Scan for the cell matching the given text and deliver its (X, Y) coordinate at center. 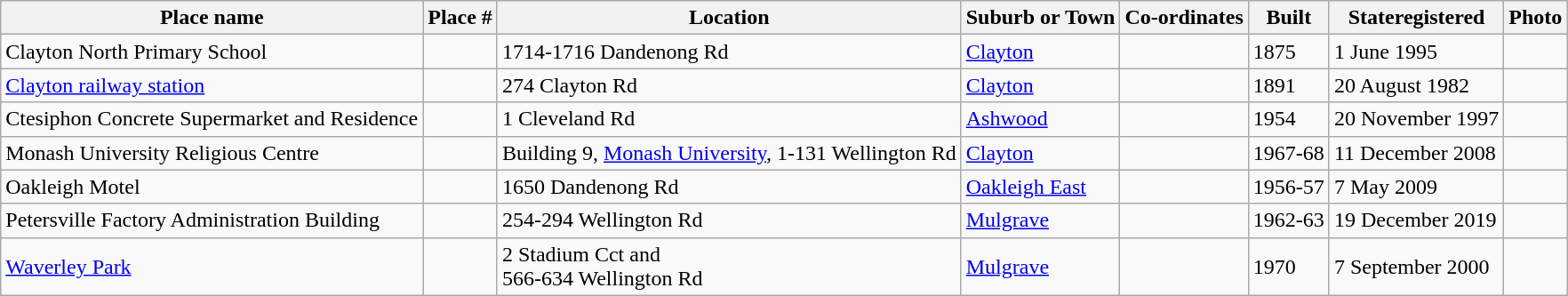
Oakleigh Motel (212, 187)
7 May 2009 (1416, 187)
Monash University Religious Centre (212, 153)
274 Clayton Rd (729, 85)
1875 (1289, 52)
1954 (1289, 119)
Place name (212, 18)
Building 9, Monash University, 1-131 Wellington Rd (729, 153)
20 August 1982 (1416, 85)
1962-63 (1289, 220)
1714-1716 Dandenong Rd (729, 52)
Stateregistered (1416, 18)
Photo (1536, 18)
20 November 1997 (1416, 119)
254-294 Wellington Rd (729, 220)
Co-ordinates (1184, 18)
Waverley Park (212, 267)
1 June 1995 (1416, 52)
Oakleigh East (1040, 187)
7 September 2000 (1416, 267)
Location (729, 18)
Clayton railway station (212, 85)
1970 (1289, 267)
Ashwood (1040, 119)
1967-68 (1289, 153)
11 December 2008 (1416, 153)
1891 (1289, 85)
19 December 2019 (1416, 220)
Petersville Factory Administration Building (212, 220)
2 Stadium Cct and566-634 Wellington Rd (729, 267)
1650 Dandenong Rd (729, 187)
1 Cleveland Rd (729, 119)
Ctesiphon Concrete Supermarket and Residence (212, 119)
Suburb or Town (1040, 18)
Clayton North Primary School (212, 52)
1956-57 (1289, 187)
Built (1289, 18)
Place # (460, 18)
